Pinpoint the cell where the given text exists, returning its (X, Y) midpoint coordinate. 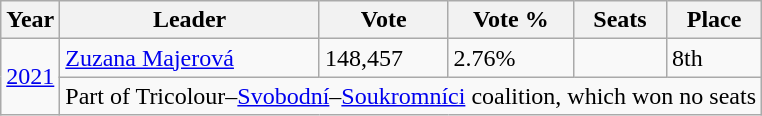
8th (714, 58)
Vote (384, 20)
148,457 (384, 58)
Year (30, 20)
Seats (620, 20)
2021 (30, 77)
Vote % (510, 20)
Place (714, 20)
Part of Tricolour–Svobodní–Soukromníci coalition, which won no seats (411, 96)
Leader (190, 20)
2.76% (510, 58)
Zuzana Majerová (190, 58)
